Return (x, y) of the center of cell containing provided text 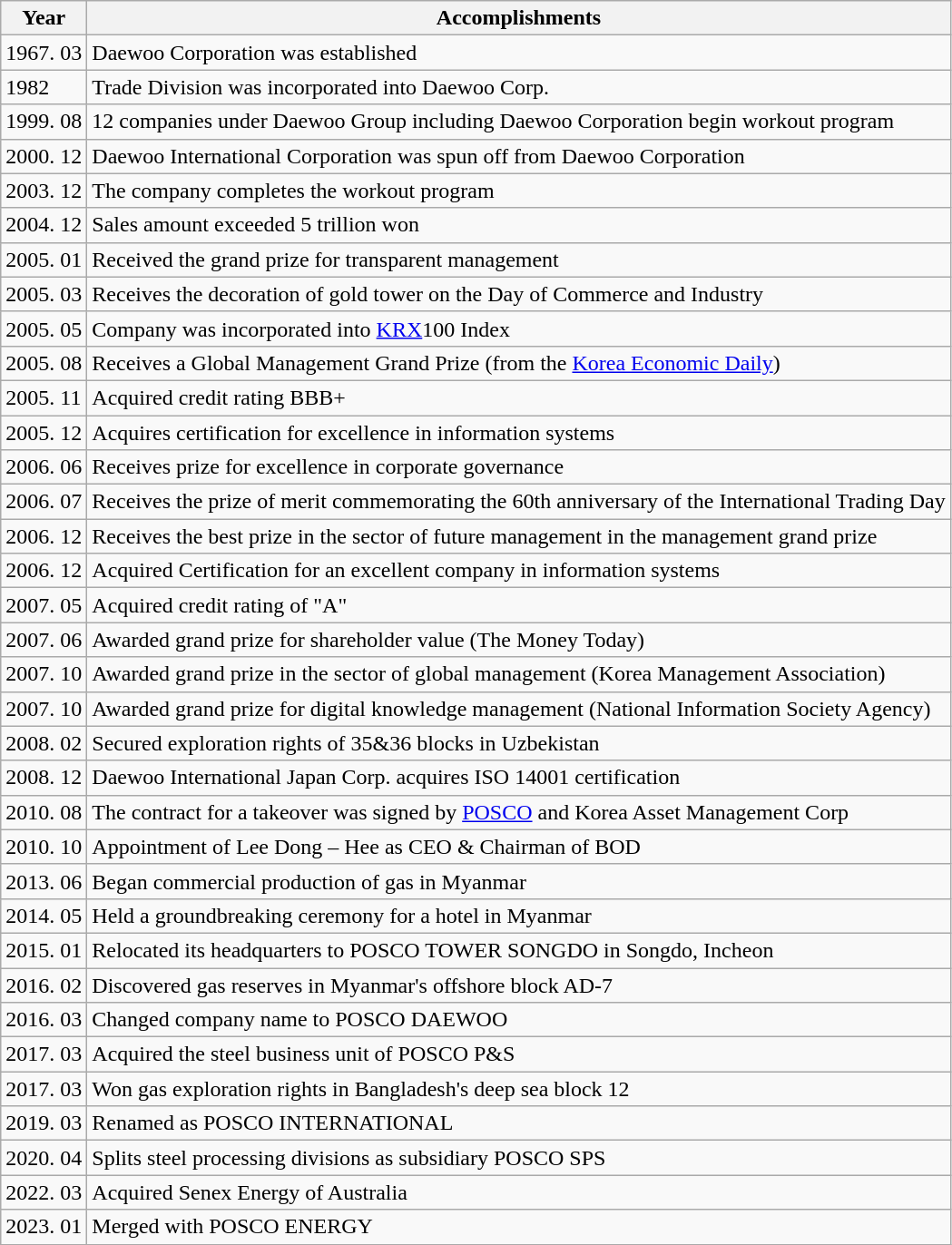
1967. 03 (44, 53)
Won gas exploration rights in Bangladesh's deep sea block 12 (519, 1089)
Relocated its headquarters to POSCO TOWER SONGDO in Songdo, Incheon (519, 950)
Appointment of Lee Dong – Hee as CEO & Chairman of BOD (519, 847)
2010. 10 (44, 847)
Received the grand prize for transparent management (519, 260)
2000. 12 (44, 156)
2006. 06 (44, 467)
2022. 03 (44, 1192)
Receives the best prize in the sector of future management in the management grand prize (519, 536)
Receives the decoration of gold tower on the Day of Commerce and Industry (519, 294)
2019. 03 (44, 1123)
2006. 07 (44, 502)
2005. 11 (44, 397)
Discovered gas reserves in Myanmar's offshore block AD-7 (519, 985)
Acquired Senex Energy of Australia (519, 1192)
2007. 06 (44, 640)
2005. 12 (44, 433)
Year (44, 18)
Acquired Certification for an excellent company in information systems (519, 571)
1999. 08 (44, 122)
Daewoo International Corporation was spun off from Daewoo Corporation (519, 156)
Sales amount exceeded 5 trillion won (519, 225)
Receives the prize of merit commemorating the 60th anniversary of the International Trading Day (519, 502)
2005. 08 (44, 363)
Acquires certification for excellence in information systems (519, 433)
Accomplishments (519, 18)
Awarded grand prize in the sector of global management (Korea Management Association) (519, 674)
Company was incorporated into KRX100 Index (519, 328)
2003. 12 (44, 191)
2010. 08 (44, 812)
2014. 05 (44, 916)
Daewoo Corporation was established (519, 53)
Awarded grand prize for digital knowledge management (National Information Society Agency) (519, 709)
Acquired credit rating of "A" (519, 605)
Acquired the steel business unit of POSCO P&S (519, 1054)
2004. 12 (44, 225)
2005. 01 (44, 260)
Secured exploration rights of 35&36 blocks in Uzbekistan (519, 743)
2016. 03 (44, 1020)
2008. 02 (44, 743)
Acquired credit rating BBB+ (519, 397)
Held a groundbreaking ceremony for a hotel in Myanmar (519, 916)
Changed company name to POSCO DAEWOO (519, 1020)
Receives prize for excellence in corporate governance (519, 467)
Began commercial production of gas in Myanmar (519, 881)
Trade Division was incorporated into Daewoo Corp. (519, 87)
2013. 06 (44, 881)
Merged with POSCO ENERGY (519, 1227)
2020. 04 (44, 1158)
2005. 03 (44, 294)
2023. 01 (44, 1227)
Renamed as POSCO INTERNATIONAL (519, 1123)
Awarded grand prize for shareholder value (The Money Today) (519, 640)
Receives a Global Management Grand Prize (from the Korea Economic Daily) (519, 363)
2005. 05 (44, 328)
2016. 02 (44, 985)
Daewoo International Japan Corp. acquires ISO 14001 certification (519, 778)
12 companies under Daewoo Group including Daewoo Corporation begin workout program (519, 122)
2007. 05 (44, 605)
The contract for a takeover was signed by POSCO and Korea Asset Management Corp (519, 812)
2008. 12 (44, 778)
The company completes the workout program (519, 191)
1982 (44, 87)
Splits steel processing divisions as subsidiary POSCO SPS (519, 1158)
2015. 01 (44, 950)
